Determine the [X, Y] coordinate at the center of the cell enclosing the given text.  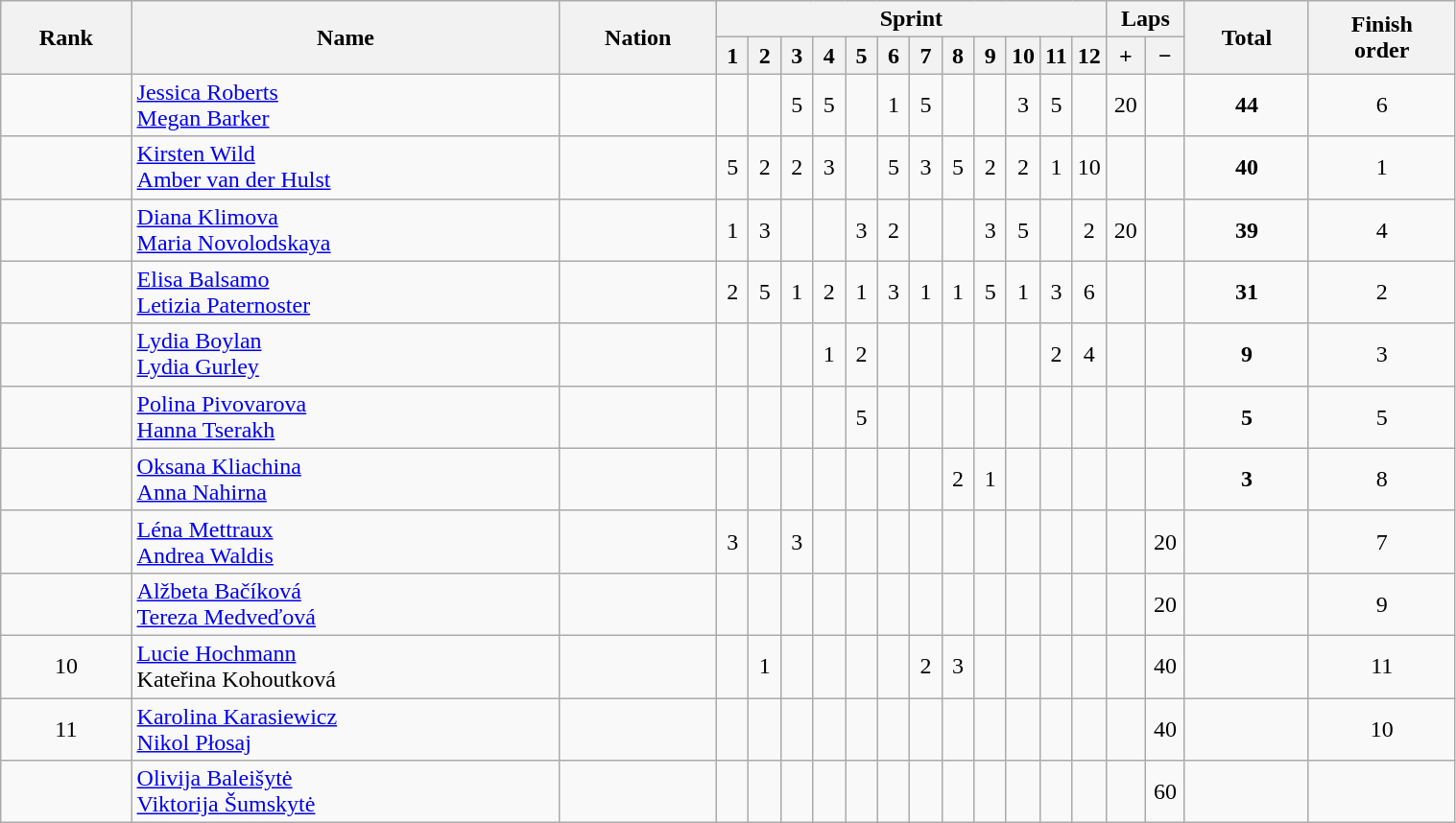
39 [1246, 230]
Elisa BalsamoLetizia Paternoster [346, 292]
12 [1088, 56]
Alžbeta BačíkováTereza Medveďová [346, 604]
Rank [66, 37]
Olivija BaleišytėViktorija Šumskytė [346, 792]
Karolina KarasiewiczNikol Płosaj [346, 729]
Laps [1145, 19]
44 [1246, 106]
Lucie HochmannKateřina Kohoutková [346, 666]
Léna MettrauxAndrea Waldis [346, 541]
Nation [637, 37]
Sprint [911, 19]
Lydia BoylanLydia Gurley [346, 355]
31 [1246, 292]
Jessica RobertsMegan Barker [346, 106]
− [1165, 56]
Finishorder [1382, 37]
Diana KlimovaMaria Novolodskaya [346, 230]
Total [1246, 37]
Polina PivovarovaHanna Tserakh [346, 416]
+ [1125, 56]
Name [346, 37]
60 [1165, 792]
Oksana KliachinaAnna Nahirna [346, 480]
Kirsten WildAmber van der Hulst [346, 167]
